Determine the [x, y] coordinate at the center of the cell enclosing the given text.  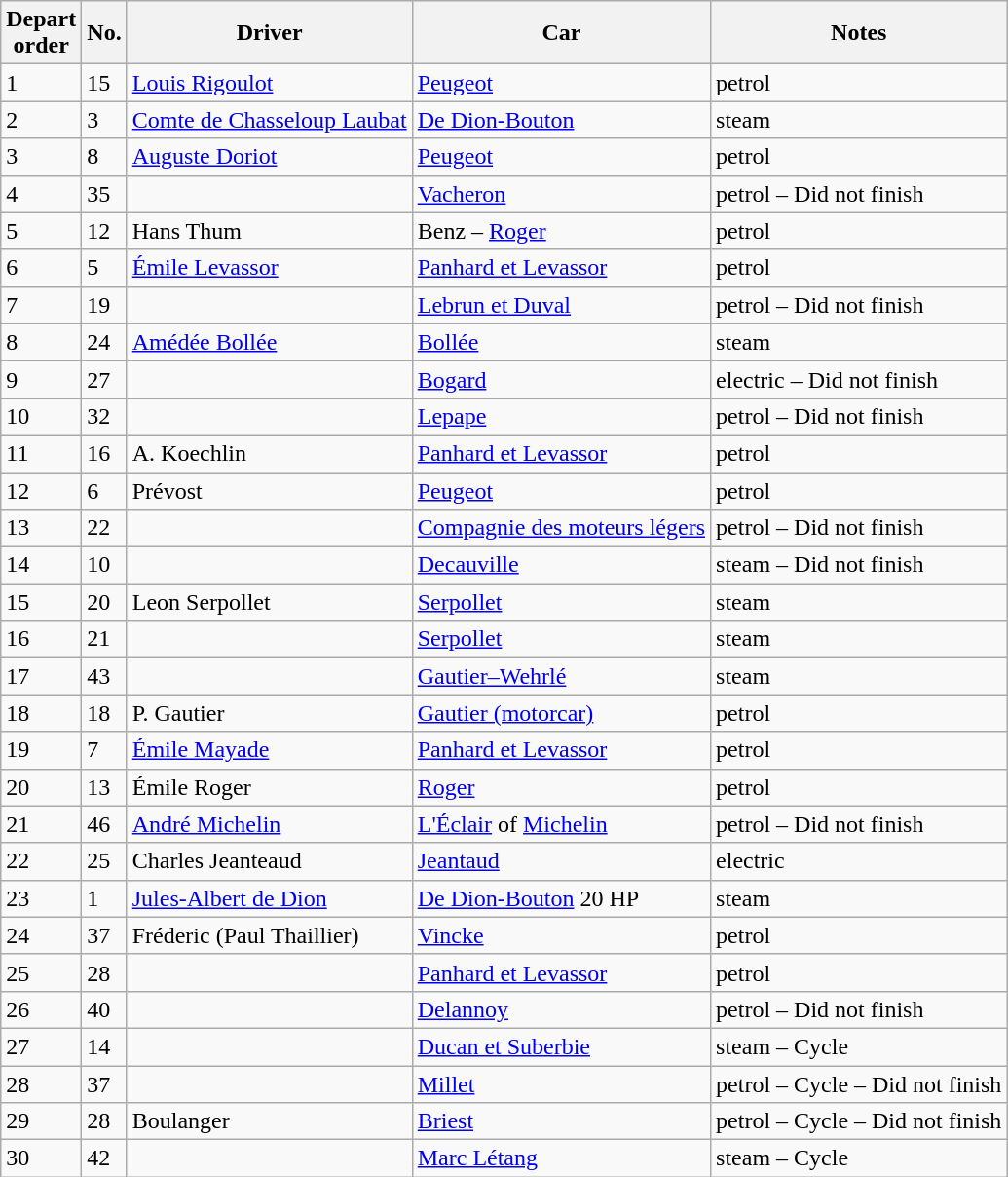
Gautier–Wehrlé [561, 676]
Gautier (motorcar) [561, 713]
Émile Roger [269, 787]
No. [104, 33]
Roger [561, 787]
A. Koechlin [269, 453]
17 [41, 676]
Émile Levassor [269, 268]
Decauville [561, 565]
Boulanger [269, 1121]
9 [41, 379]
Vincke [561, 935]
32 [104, 416]
11 [41, 453]
35 [104, 194]
Marc Létang [561, 1158]
André Michelin [269, 824]
Notes [859, 33]
Prévost [269, 490]
Briest [561, 1121]
Amédée Bollée [269, 342]
Leon Serpollet [269, 602]
Delannoy [561, 1009]
Benz – Roger [561, 231]
23 [41, 898]
26 [41, 1009]
Louis Rigoulot [269, 83]
electric [859, 861]
steam – Did not finish [859, 565]
Fréderic (Paul Thaillier) [269, 935]
Bollée [561, 342]
Comte de Chasseloup Laubat [269, 120]
Ducan et Suberbie [561, 1046]
Lepape [561, 416]
30 [41, 1158]
electric – Did not finish [859, 379]
Hans Thum [269, 231]
De Dion-Bouton [561, 120]
Car [561, 33]
P. Gautier [269, 713]
Millet [561, 1084]
Lebrun et Duval [561, 305]
Departorder [41, 33]
42 [104, 1158]
Bogard [561, 379]
Émile Mayade [269, 750]
Auguste Doriot [269, 157]
Charles Jeanteaud [269, 861]
46 [104, 824]
De Dion-Bouton 20 HP [561, 898]
Compagnie des moteurs légers [561, 528]
Driver [269, 33]
Vacheron [561, 194]
43 [104, 676]
Jules-Albert de Dion [269, 898]
L'Éclair of Michelin [561, 824]
Jeantaud [561, 861]
40 [104, 1009]
4 [41, 194]
29 [41, 1121]
2 [41, 120]
